Output the [x, y] coordinate of the center of the cell containing the given text.  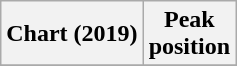
Peakposition [189, 34]
Chart (2019) [72, 34]
